Extract the [X, Y] coordinate from the center of the cell holding the provided text.  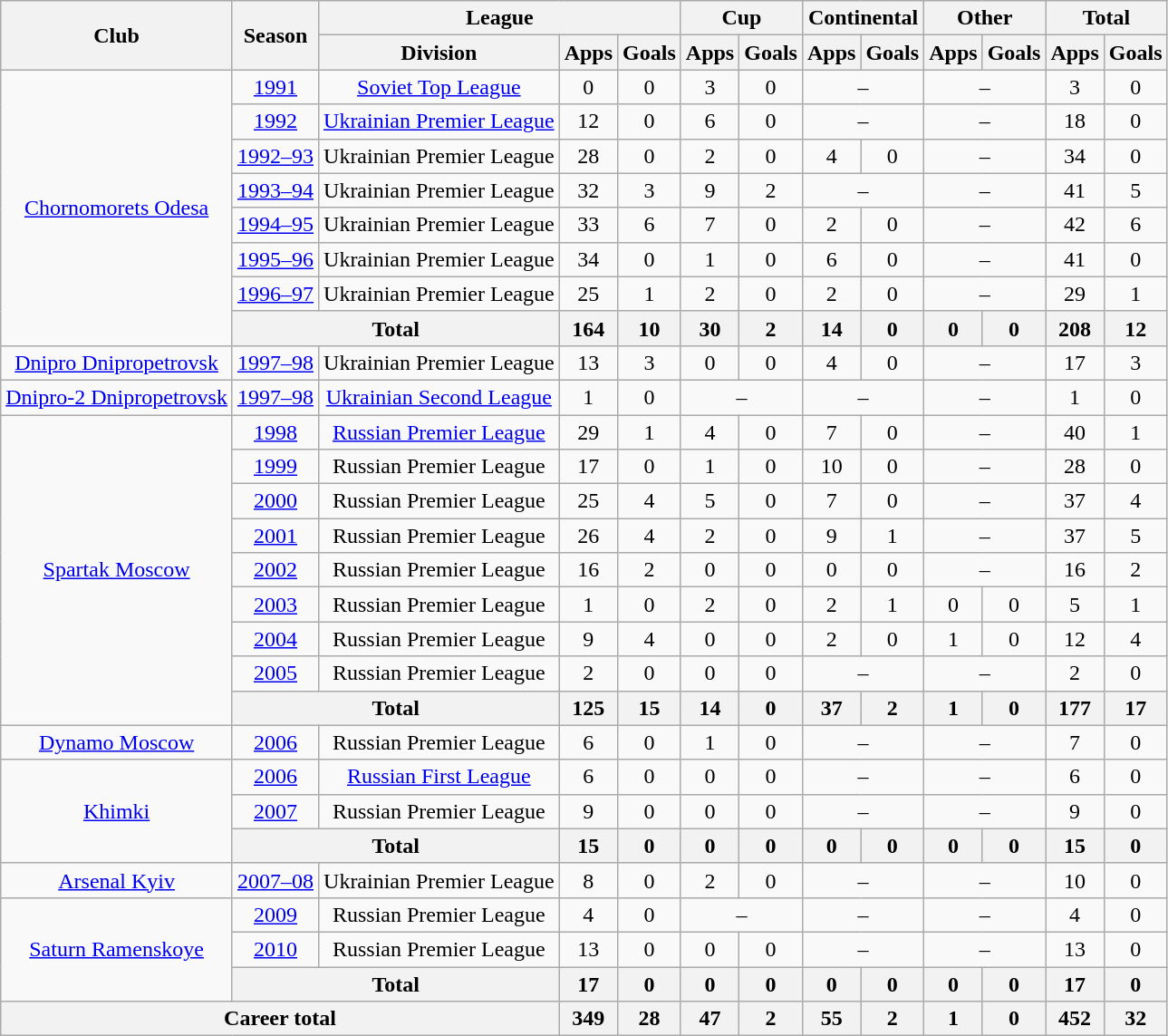
Cup [741, 18]
Continental [863, 18]
Saturn Ramenskoye [117, 949]
47 [709, 1019]
Chornomorets Odesa [117, 208]
2003 [275, 605]
33 [588, 225]
30 [709, 328]
2009 [275, 915]
42 [1075, 225]
Soviet Top League [439, 87]
1992–93 [275, 156]
55 [831, 1019]
1992 [275, 121]
Arsenal Kyiv [117, 880]
349 [588, 1019]
177 [1075, 708]
Career total [280, 1019]
2007–08 [275, 880]
26 [588, 536]
208 [1075, 328]
Russian First League [439, 777]
Season [275, 35]
164 [588, 328]
Club [117, 35]
2010 [275, 949]
8 [588, 880]
2007 [275, 811]
2000 [275, 501]
2005 [275, 673]
Division [439, 53]
Dnipro-2 Dnipropetrovsk [117, 397]
Other [985, 18]
2002 [275, 570]
League [500, 18]
1998 [275, 432]
1995–96 [275, 259]
1993–94 [275, 190]
40 [1075, 432]
1991 [275, 87]
Khimki [117, 811]
Ukrainian Second League [439, 397]
Dynamo Moscow [117, 742]
2004 [275, 639]
125 [588, 708]
1994–95 [275, 225]
1999 [275, 467]
1996–97 [275, 294]
452 [1075, 1019]
18 [1075, 121]
Spartak Moscow [117, 571]
2001 [275, 536]
Dnipro Dnipropetrovsk [117, 363]
